Determine the [X, Y] coordinate at the center of the cell enclosing the given text.  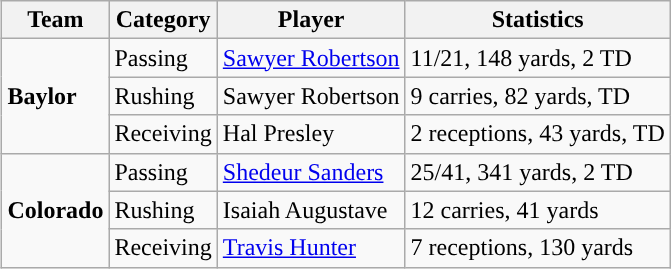
7 receptions, 130 yards [538, 248]
Player [311, 20]
Category [163, 20]
9 carries, 82 yards, TD [538, 96]
Statistics [538, 20]
Baylor [56, 96]
12 carries, 41 yards [538, 210]
2 receptions, 43 yards, TD [538, 134]
Hal Presley [311, 134]
25/41, 341 yards, 2 TD [538, 172]
Shedeur Sanders [311, 172]
Team [56, 20]
Colorado [56, 210]
Travis Hunter [311, 248]
Isaiah Augustave [311, 210]
11/21, 148 yards, 2 TD [538, 58]
